Pinpoint the cell where the given text exists, returning its [x, y] midpoint coordinate. 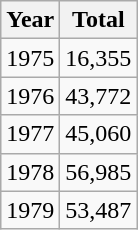
45,060 [98, 134]
1976 [30, 96]
Total [98, 20]
56,985 [98, 172]
1975 [30, 58]
1977 [30, 134]
1978 [30, 172]
53,487 [98, 210]
16,355 [98, 58]
1979 [30, 210]
Year [30, 20]
43,772 [98, 96]
